Output the (x, y) coordinate of the center of the cell containing the given text.  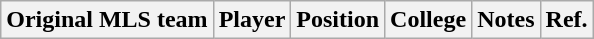
Position (338, 20)
Notes (506, 20)
Ref. (566, 20)
Player (252, 20)
Original MLS team (107, 20)
College (428, 20)
